Find where the given text appears and provide that cell's center as [x, y] coordinate. 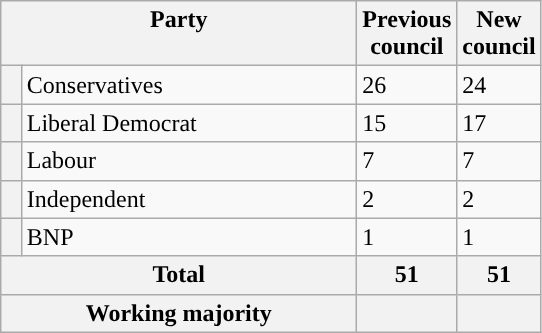
26 [407, 85]
24 [499, 85]
Previous council [407, 34]
Total [179, 275]
17 [499, 123]
Liberal Democrat [189, 123]
Independent [189, 199]
15 [407, 123]
Working majority [179, 313]
New council [499, 34]
Labour [189, 161]
Party [179, 34]
Conservatives [189, 85]
BNP [189, 237]
